Search for the cell housing the specified text and yield its (x, y) center coordinate. 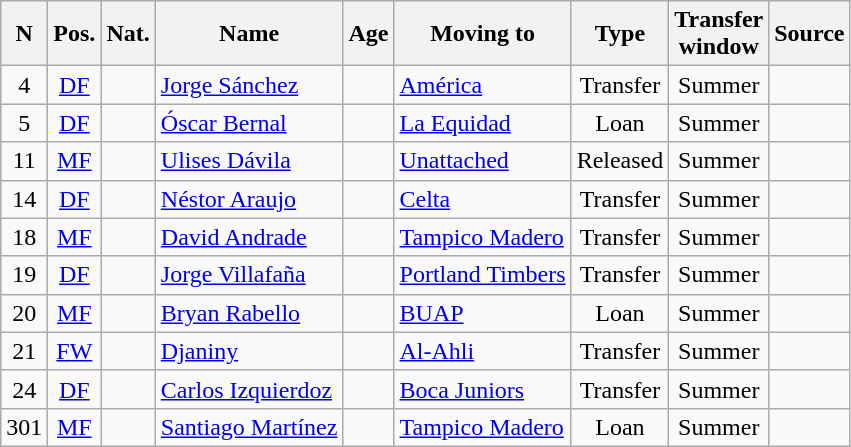
Jorge Villafaña (249, 275)
Moving to (482, 34)
Released (620, 161)
14 (24, 199)
Bryan Rabello (249, 313)
Néstor Araujo (249, 199)
Carlos Izquierdoz (249, 389)
18 (24, 237)
Transferwindow (719, 34)
21 (24, 351)
David Andrade (249, 237)
Óscar Bernal (249, 123)
Boca Juniors (482, 389)
La Equidad (482, 123)
N (24, 34)
Name (249, 34)
4 (24, 85)
Type (620, 34)
24 (24, 389)
301 (24, 427)
Al-Ahli (482, 351)
Santiago Martínez (249, 427)
BUAP (482, 313)
Jorge Sánchez (249, 85)
Age (368, 34)
20 (24, 313)
11 (24, 161)
Djaniny (249, 351)
FW (74, 351)
Celta (482, 199)
19 (24, 275)
Portland Timbers (482, 275)
Ulises Dávila (249, 161)
América (482, 85)
Source (810, 34)
Nat. (128, 34)
5 (24, 123)
Unattached (482, 161)
Pos. (74, 34)
